Detect which cell encompasses the target text, then output its [X, Y] center coordinate. 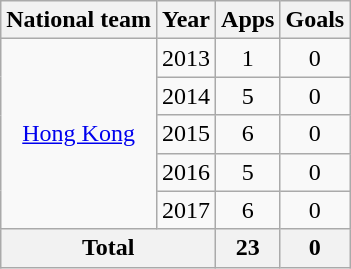
Hong Kong [79, 134]
2016 [186, 172]
Apps [248, 20]
2013 [186, 58]
Goals [315, 20]
Year [186, 20]
2015 [186, 134]
2017 [186, 210]
2014 [186, 96]
National team [79, 20]
23 [248, 248]
Total [108, 248]
1 [248, 58]
